Provide the (X, Y) coordinate of the cell's center where the given text is located.  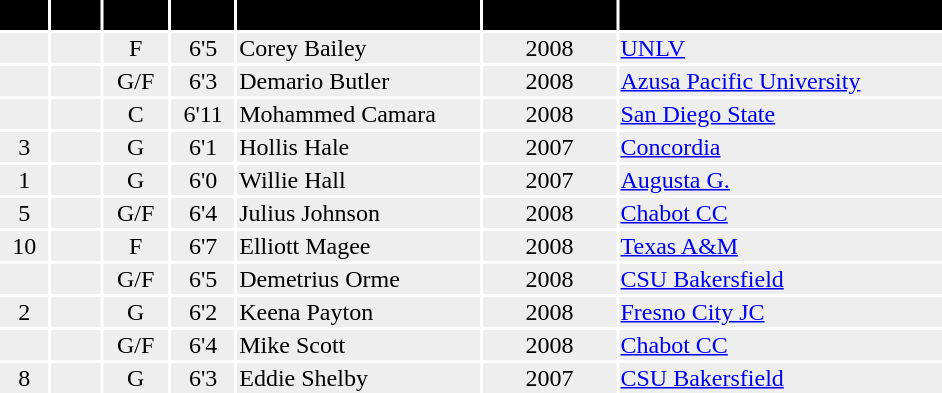
6'11 (204, 114)
Mohammed Camara (359, 114)
Willie Hall (359, 180)
UNLV (780, 48)
Acquired (550, 15)
3 (24, 147)
2 (24, 312)
Texas A&M (780, 246)
San Diego State (780, 114)
College (780, 15)
6'2 (204, 312)
Augusta G. (780, 180)
C (136, 114)
Julius Johnson (359, 213)
8 (24, 378)
Keena Payton (359, 312)
Mike Scott (359, 345)
Concordia (780, 147)
Elliott Magee (359, 246)
Pos. (136, 15)
# (24, 15)
Player (359, 15)
Azusa Pacific University (780, 81)
6'7 (204, 246)
Ht. (204, 15)
Fresno City JC (780, 312)
Corey Bailey (359, 48)
5 (24, 213)
10 (24, 246)
Demetrius Orme (359, 279)
6'0 (204, 180)
6'1 (204, 147)
Demario Butler (359, 81)
Hollis Hale (359, 147)
Eddie Shelby (359, 378)
1 (24, 180)
